Locate the cell with the specified text and output its (X, Y) center coordinate. 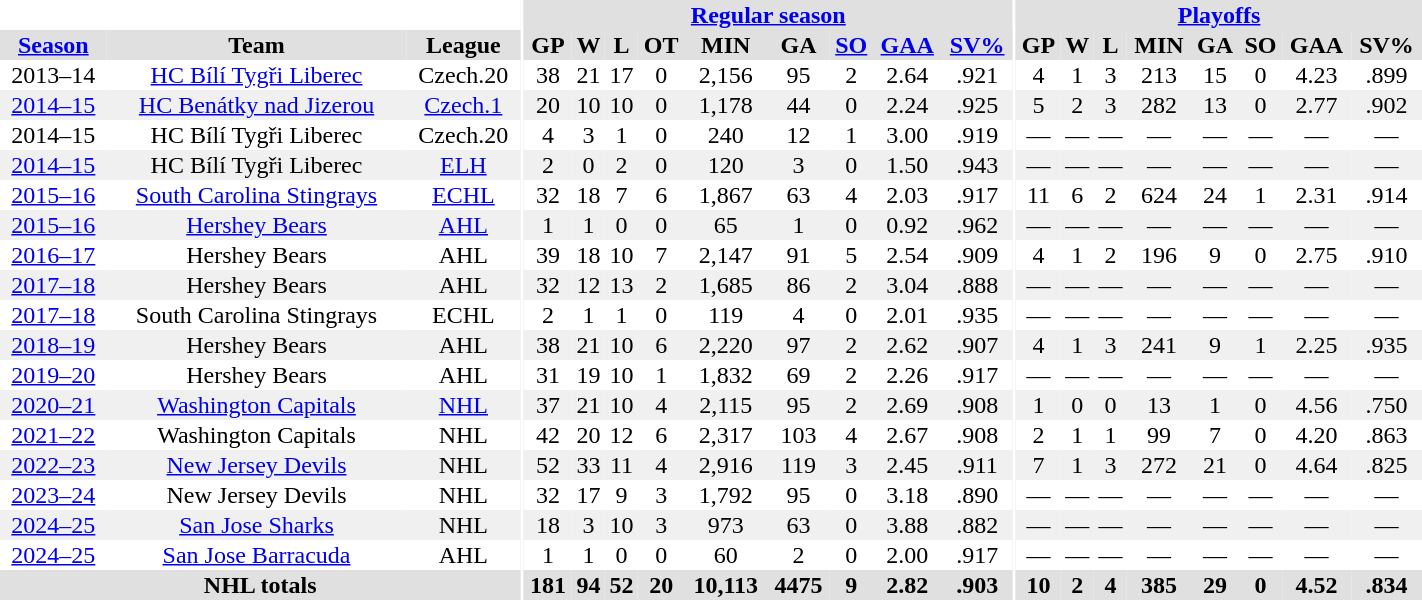
2.45 (908, 465)
181 (548, 585)
.907 (978, 345)
624 (1159, 195)
4.23 (1316, 75)
2.69 (908, 405)
1,832 (726, 375)
39 (548, 255)
San Jose Sharks (257, 525)
2.62 (908, 345)
60 (726, 555)
.911 (978, 465)
.909 (978, 255)
19 (588, 375)
1.50 (908, 165)
2,115 (726, 405)
2021–22 (54, 435)
24 (1215, 195)
15 (1215, 75)
29 (1215, 585)
2,147 (726, 255)
2016–17 (54, 255)
94 (588, 585)
0.92 (908, 225)
120 (726, 165)
196 (1159, 255)
4475 (798, 585)
44 (798, 105)
2022–23 (54, 465)
3.04 (908, 285)
1,867 (726, 195)
League (463, 45)
3.00 (908, 135)
385 (1159, 585)
2013–14 (54, 75)
.910 (1386, 255)
Regular season (768, 15)
2,317 (726, 435)
272 (1159, 465)
.882 (978, 525)
4.64 (1316, 465)
2.82 (908, 585)
2.64 (908, 75)
2.54 (908, 255)
2.31 (1316, 195)
1,685 (726, 285)
240 (726, 135)
.899 (1386, 75)
2.75 (1316, 255)
.902 (1386, 105)
2,220 (726, 345)
4.56 (1316, 405)
31 (548, 375)
99 (1159, 435)
OT (661, 45)
2018–19 (54, 345)
NHL totals (260, 585)
2,156 (726, 75)
.890 (978, 495)
213 (1159, 75)
2.00 (908, 555)
2020–21 (54, 405)
.914 (1386, 195)
.943 (978, 165)
2.01 (908, 315)
San Jose Barracuda (257, 555)
.919 (978, 135)
.888 (978, 285)
2.25 (1316, 345)
65 (726, 225)
.921 (978, 75)
103 (798, 435)
.834 (1386, 585)
.750 (1386, 405)
2.03 (908, 195)
.925 (978, 105)
.825 (1386, 465)
Playoffs (1219, 15)
2.67 (908, 435)
97 (798, 345)
.863 (1386, 435)
2.24 (908, 105)
.962 (978, 225)
37 (548, 405)
4.20 (1316, 435)
91 (798, 255)
241 (1159, 345)
2023–24 (54, 495)
.903 (978, 585)
2,916 (726, 465)
69 (798, 375)
ELH (463, 165)
2019–20 (54, 375)
1,178 (726, 105)
Czech.1 (463, 105)
282 (1159, 105)
10,113 (726, 585)
2.26 (908, 375)
2.77 (1316, 105)
Team (257, 45)
42 (548, 435)
86 (798, 285)
3.18 (908, 495)
33 (588, 465)
HC Benátky nad Jizerou (257, 105)
3.88 (908, 525)
1,792 (726, 495)
Season (54, 45)
973 (726, 525)
4.52 (1316, 585)
